For the text-containing cell, return its midpoint in (X, Y) coordinate format. 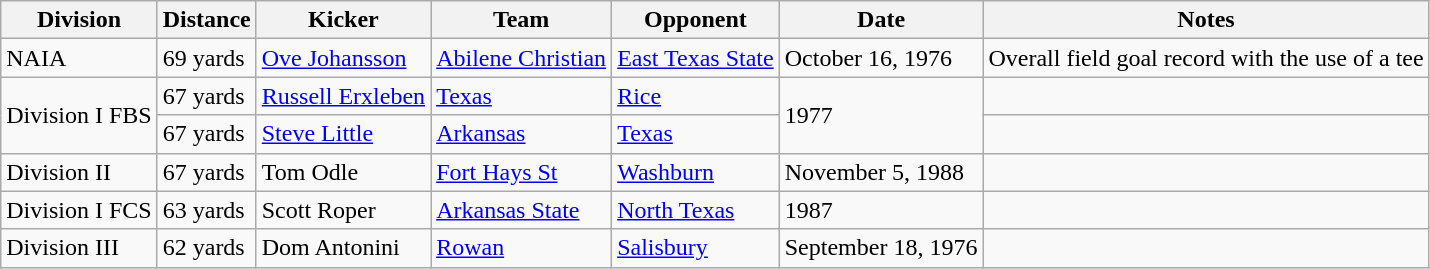
Team (522, 20)
Division (79, 20)
Division II (79, 172)
Date (881, 20)
Dom Antonini (343, 248)
Opponent (696, 20)
Kicker (343, 20)
62 yards (206, 248)
Russell Erxleben (343, 96)
NAIA (79, 58)
Steve Little (343, 134)
Division I FBS (79, 115)
Rice (696, 96)
Tom Odle (343, 172)
Overall field goal record with the use of a tee (1206, 58)
North Texas (696, 210)
Salisbury (696, 248)
Abilene Christian (522, 58)
Washburn (696, 172)
September 18, 1976 (881, 248)
Arkansas (522, 134)
Ove Johansson (343, 58)
Division I FCS (79, 210)
November 5, 1988 (881, 172)
Division III (79, 248)
Notes (1206, 20)
Fort Hays St (522, 172)
1987 (881, 210)
Rowan (522, 248)
1977 (881, 115)
69 yards (206, 58)
Scott Roper (343, 210)
October 16, 1976 (881, 58)
63 yards (206, 210)
East Texas State (696, 58)
Arkansas State (522, 210)
Distance (206, 20)
